From the cell containing the given text, extract its center point as (X, Y) coordinate. 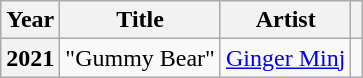
Ginger Minj (285, 58)
Artist (285, 20)
Year (30, 20)
2021 (30, 58)
"Gummy Bear" (140, 58)
Title (140, 20)
